Find where the given text appears and provide that cell's center as (X, Y) coordinate. 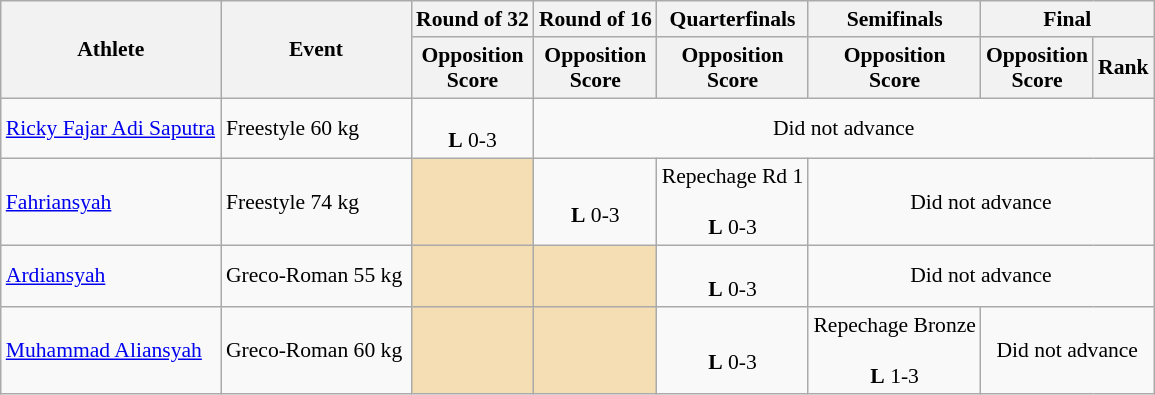
Final (1068, 19)
Event (316, 50)
Muhammad Aliansyah (111, 350)
Round of 32 (472, 19)
Freestyle 60 kg (316, 128)
Quarterfinals (733, 19)
Repechage Rd 1 L 0-3 (733, 202)
Greco-Roman 60 kg (316, 350)
Fahriansyah (111, 202)
Freestyle 74 kg (316, 202)
Semifinals (894, 19)
Rank (1124, 68)
Greco-Roman 55 kg (316, 276)
Round of 16 (596, 19)
Repechage Bronze L 1-3 (894, 350)
Ardiansyah (111, 276)
Athlete (111, 50)
Ricky Fajar Adi Saputra (111, 128)
